Scan for the cell matching the given text and deliver its [x, y] coordinate at center. 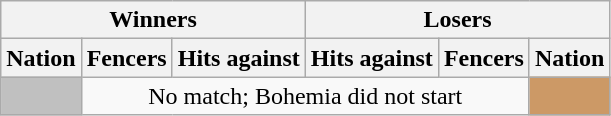
No match; Bohemia did not start [305, 96]
Winners [154, 20]
Losers [458, 20]
